Provide the (x, y) coordinate of the cell's center where the given text is located.  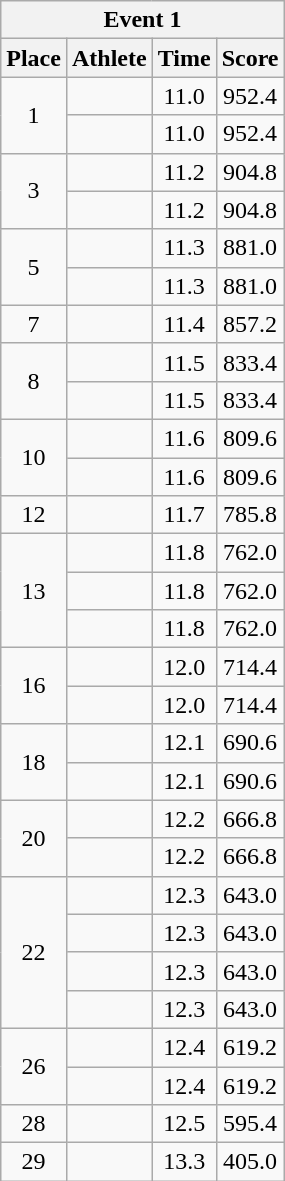
Score (250, 58)
20 (34, 838)
16 (34, 686)
Athlete (109, 58)
13 (34, 591)
785.8 (250, 515)
7 (34, 324)
13.3 (184, 1162)
18 (34, 762)
857.2 (250, 324)
22 (34, 952)
Time (184, 58)
10 (34, 457)
12.5 (184, 1124)
28 (34, 1124)
Place (34, 58)
11.7 (184, 515)
1 (34, 115)
11.4 (184, 324)
8 (34, 381)
595.4 (250, 1124)
5 (34, 267)
26 (34, 1066)
3 (34, 191)
405.0 (250, 1162)
Event 1 (142, 20)
29 (34, 1162)
12 (34, 515)
